Capture the cell that displays the provided text and extract its [X, Y] central coordinate. 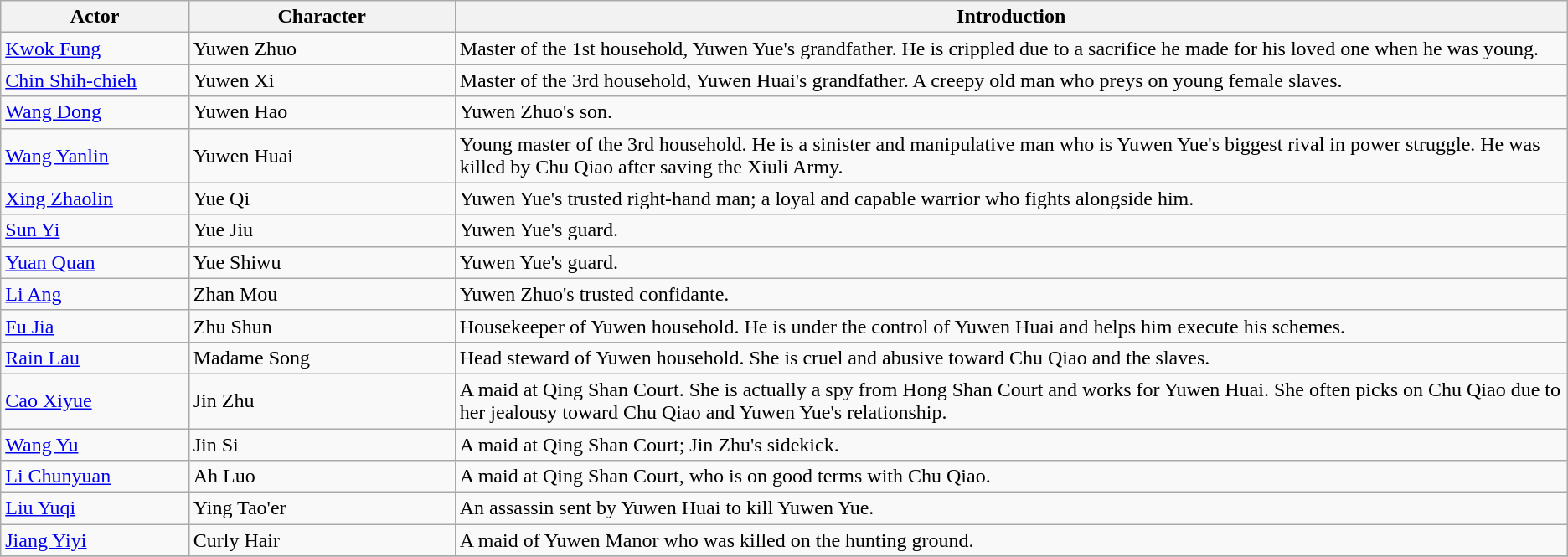
Chin Shih-chieh [95, 80]
Madame Song [322, 358]
Yuwen Huai [322, 156]
An assassin sent by Yuwen Huai to kill Yuwen Yue. [1011, 508]
Yue Qi [322, 199]
Li Chunyuan [95, 477]
Yuwen Yue's trusted right-hand man; a loyal and capable warrior who fights alongside him. [1011, 199]
Yuan Quan [95, 262]
Wang Yu [95, 445]
A maid of Yuwen Manor who was killed on the hunting ground. [1011, 540]
A maid at Qing Shan Court, who is on good terms with Chu Qiao. [1011, 477]
Ah Luo [322, 477]
Introduction [1011, 17]
Head steward of Yuwen household. She is cruel and abusive toward Chu Qiao and the slaves. [1011, 358]
Character [322, 17]
Wang Dong [95, 112]
Li Ang [95, 294]
Jiang Yiyi [95, 540]
Yuwen Xi [322, 80]
Ying Tao'er [322, 508]
Liu Yuqi [95, 508]
Fu Jia [95, 326]
Zhan Mou [322, 294]
Master of the 3rd household, Yuwen Huai's grandfather. A creepy old man who preys on young female slaves. [1011, 80]
Yuwen Zhuo [322, 49]
Housekeeper of Yuwen household. He is under the control of Yuwen Huai and helps him execute his schemes. [1011, 326]
Actor [95, 17]
Xing Zhaolin [95, 199]
Master of the 1st household, Yuwen Yue's grandfather. He is crippled due to a sacrifice he made for his loved one when he was young. [1011, 49]
Kwok Fung [95, 49]
Wang Yanlin [95, 156]
Jin Zhu [322, 400]
Yuwen Zhuo's trusted confidante. [1011, 294]
Sun Yi [95, 230]
Rain Lau [95, 358]
Curly Hair [322, 540]
Zhu Shun [322, 326]
Yue Jiu [322, 230]
Jin Si [322, 445]
Cao Xiyue [95, 400]
A maid at Qing Shan Court; Jin Zhu's sidekick. [1011, 445]
Yuwen Zhuo's son. [1011, 112]
Yuwen Hao [322, 112]
Yue Shiwu [322, 262]
